Return [X, Y] of the center of cell containing provided text 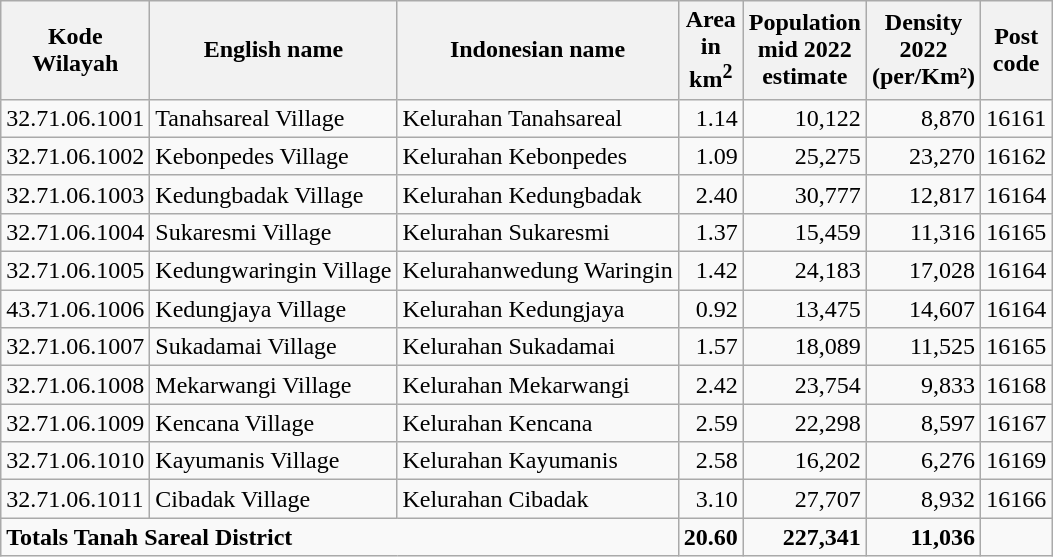
Area inkm2 [710, 50]
Kebonpedes Village [274, 156]
Kelurahan Kebonpedes [538, 156]
2.59 [710, 423]
Kelurahan Mekarwangi [538, 385]
Kelurahan Kencana [538, 423]
32.71.06.1003 [76, 194]
16161 [1016, 118]
16162 [1016, 156]
8,870 [923, 118]
32.71.06.1009 [76, 423]
Kelurahan Cibadak [538, 499]
Kelurahanwedung Waringin [538, 271]
227,341 [804, 537]
1.42 [710, 271]
1.37 [710, 232]
15,459 [804, 232]
Kelurahan Kedungjaya [538, 309]
43.71.06.1006 [76, 309]
11,525 [923, 347]
22,298 [804, 423]
Kencana Village [274, 423]
Cibadak Village [274, 499]
23,270 [923, 156]
1.09 [710, 156]
16166 [1016, 499]
32.71.06.1004 [76, 232]
0.92 [710, 309]
32.71.06.1002 [76, 156]
Kelurahan Sukaresmi [538, 232]
2.40 [710, 194]
17,028 [923, 271]
27,707 [804, 499]
32.71.06.1011 [76, 499]
14,607 [923, 309]
30,777 [804, 194]
12,817 [923, 194]
8,932 [923, 499]
Population mid 2022estimate [804, 50]
Kelurahan Kayumanis [538, 461]
Postcode [1016, 50]
11,036 [923, 537]
1.14 [710, 118]
Density 2022(per/Km²) [923, 50]
Sukadamai Village [274, 347]
Mekarwangi Village [274, 385]
11,316 [923, 232]
Kelurahan Tanahsareal [538, 118]
16167 [1016, 423]
32.71.06.1005 [76, 271]
23,754 [804, 385]
Kedungjaya Village [274, 309]
KodeWilayah [76, 50]
8,597 [923, 423]
18,089 [804, 347]
Sukaresmi Village [274, 232]
16169 [1016, 461]
Indonesian name [538, 50]
6,276 [923, 461]
24,183 [804, 271]
16,202 [804, 461]
Kedungbadak Village [274, 194]
Totals Tanah Sareal District [340, 537]
Kelurahan Sukadamai [538, 347]
1.57 [710, 347]
32.71.06.1001 [76, 118]
Kedungwaringin Village [274, 271]
Kayumanis Village [274, 461]
English name [274, 50]
32.71.06.1008 [76, 385]
9,833 [923, 385]
10,122 [804, 118]
20.60 [710, 537]
13,475 [804, 309]
16168 [1016, 385]
Tanahsareal Village [274, 118]
25,275 [804, 156]
32.71.06.1010 [76, 461]
32.71.06.1007 [76, 347]
2.42 [710, 385]
Kelurahan Kedungbadak [538, 194]
3.10 [710, 499]
2.58 [710, 461]
